Scan for the cell matching the given text and deliver its [x, y] coordinate at center. 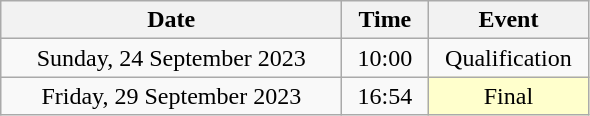
Event [508, 20]
Friday, 29 September 2023 [172, 96]
Date [172, 20]
Final [508, 96]
Qualification [508, 58]
Sunday, 24 September 2023 [172, 58]
16:54 [385, 96]
10:00 [385, 58]
Time [385, 20]
